From the cell containing the given text, extract its center point as (X, Y) coordinate. 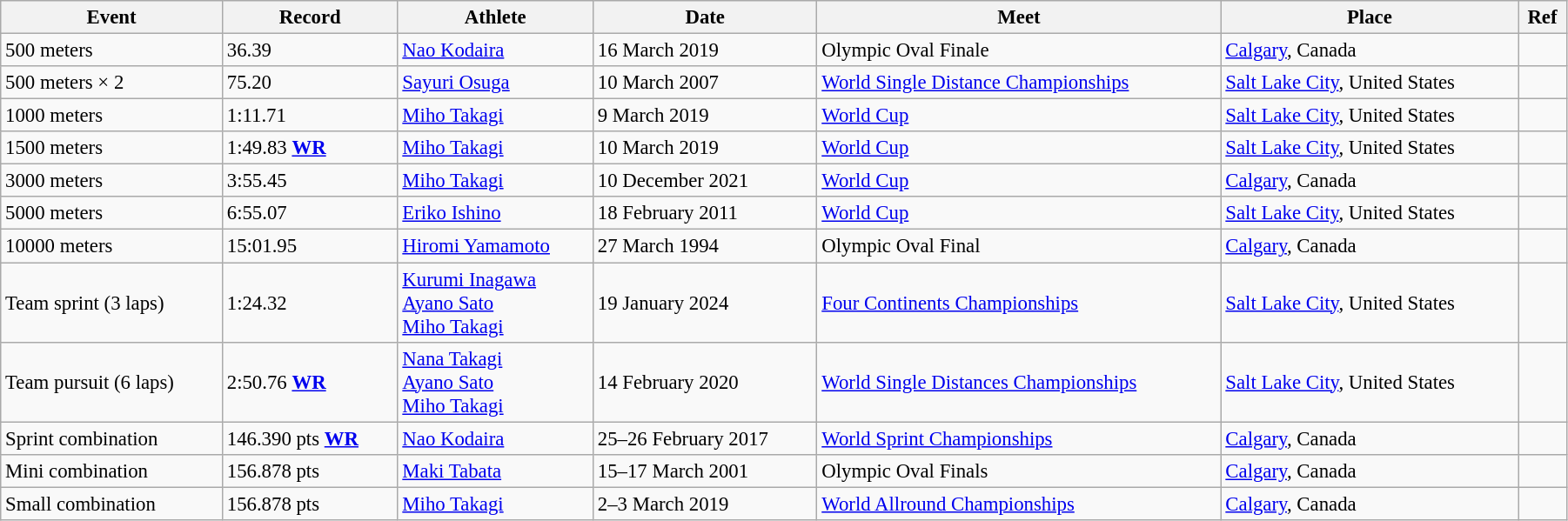
World Single Distance Championships (1019, 83)
Meet (1019, 17)
500 meters × 2 (111, 83)
Date (705, 17)
10 December 2021 (705, 181)
19 January 2024 (705, 303)
Sprint combination (111, 438)
Olympic Oval Final (1019, 246)
15–17 March 2001 (705, 471)
27 March 1994 (705, 246)
Team pursuit (6 laps) (111, 382)
10 March 2007 (705, 83)
9 March 2019 (705, 116)
25–26 February 2017 (705, 438)
World Sprint Championships (1019, 438)
16 March 2019 (705, 50)
Olympic Oval Finale (1019, 50)
Athlete (495, 17)
Four Continents Championships (1019, 303)
10000 meters (111, 246)
Place (1370, 17)
1000 meters (111, 116)
6:55.07 (310, 213)
18 February 2011 (705, 213)
World Allround Championships (1019, 504)
500 meters (111, 50)
15:01.95 (310, 246)
Olympic Oval Finals (1019, 471)
75.20 (310, 83)
Eriko Ishino (495, 213)
Kurumi InagawaAyano SatoMiho Takagi (495, 303)
Maki Tabata (495, 471)
146.390 pts WR (310, 438)
3000 meters (111, 181)
Ref (1543, 17)
Small combination (111, 504)
Nana TakagiAyano SatoMiho Takagi (495, 382)
Record (310, 17)
Sayuri Osuga (495, 83)
Event (111, 17)
3:55.45 (310, 181)
1500 meters (111, 148)
10 March 2019 (705, 148)
2:50.76 WR (310, 382)
14 February 2020 (705, 382)
1:24.32 (310, 303)
Hiromi Yamamoto (495, 246)
Team sprint (3 laps) (111, 303)
1:49.83 WR (310, 148)
World Single Distances Championships (1019, 382)
1:11.71 (310, 116)
2–3 March 2019 (705, 504)
36.39 (310, 50)
Mini combination (111, 471)
5000 meters (111, 213)
